Search for the cell housing the specified text and yield its [x, y] center coordinate. 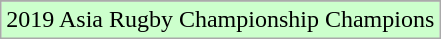
2019 Asia Rugby Championship Champions [220, 20]
